Search for the cell housing the specified text and yield its (X, Y) center coordinate. 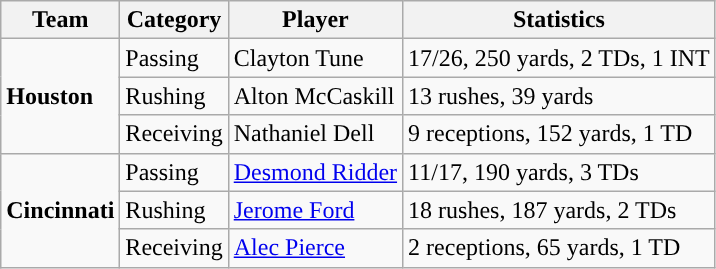
11/17, 190 yards, 3 TDs (560, 172)
Cincinnati (60, 210)
Category (174, 20)
Nathaniel Dell (315, 134)
Player (315, 20)
Desmond Ridder (315, 172)
Team (60, 20)
Alec Pierce (315, 248)
18 rushes, 187 yards, 2 TDs (560, 210)
Houston (60, 96)
2 receptions, 65 yards, 1 TD (560, 248)
13 rushes, 39 yards (560, 96)
Alton McCaskill (315, 96)
Statistics (560, 20)
17/26, 250 yards, 2 TDs, 1 INT (560, 58)
9 receptions, 152 yards, 1 TD (560, 134)
Clayton Tune (315, 58)
Jerome Ford (315, 210)
